Extract the [X, Y] coordinate from the center of the cell holding the provided text.  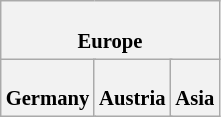
Austria [132, 87]
Asia [194, 87]
Europe [110, 29]
Germany [48, 87]
